From the cell containing the given text, extract its center point as (x, y) coordinate. 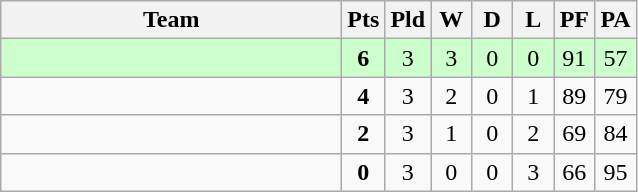
6 (364, 58)
W (452, 20)
Pts (364, 20)
91 (574, 58)
89 (574, 96)
95 (616, 172)
84 (616, 134)
Team (172, 20)
PF (574, 20)
PA (616, 20)
Pld (408, 20)
79 (616, 96)
4 (364, 96)
69 (574, 134)
D (492, 20)
66 (574, 172)
57 (616, 58)
L (534, 20)
